Determine the [X, Y] coordinate at the center of the cell enclosing the given text.  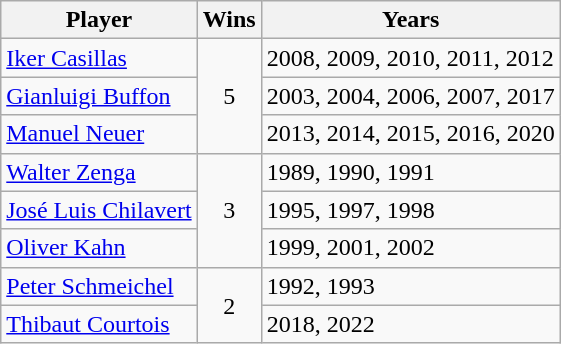
1989, 1990, 1991 [410, 172]
José Luis Chilavert [99, 210]
Gianluigi Buffon [99, 96]
Years [410, 20]
Peter Schmeichel [99, 286]
2008, 2009, 2010, 2011, 2012 [410, 58]
Wins [229, 20]
1995, 1997, 1998 [410, 210]
Iker Casillas [99, 58]
2003, 2004, 2006, 2007, 2017 [410, 96]
3 [229, 210]
2013, 2014, 2015, 2016, 2020 [410, 134]
1992, 1993 [410, 286]
Oliver Kahn [99, 248]
5 [229, 96]
Walter Zenga [99, 172]
2018, 2022 [410, 324]
Thibaut Courtois [99, 324]
2 [229, 305]
Manuel Neuer [99, 134]
Player [99, 20]
1999, 2001, 2002 [410, 248]
